Locate the cell with the specified text and output its [X, Y] center coordinate. 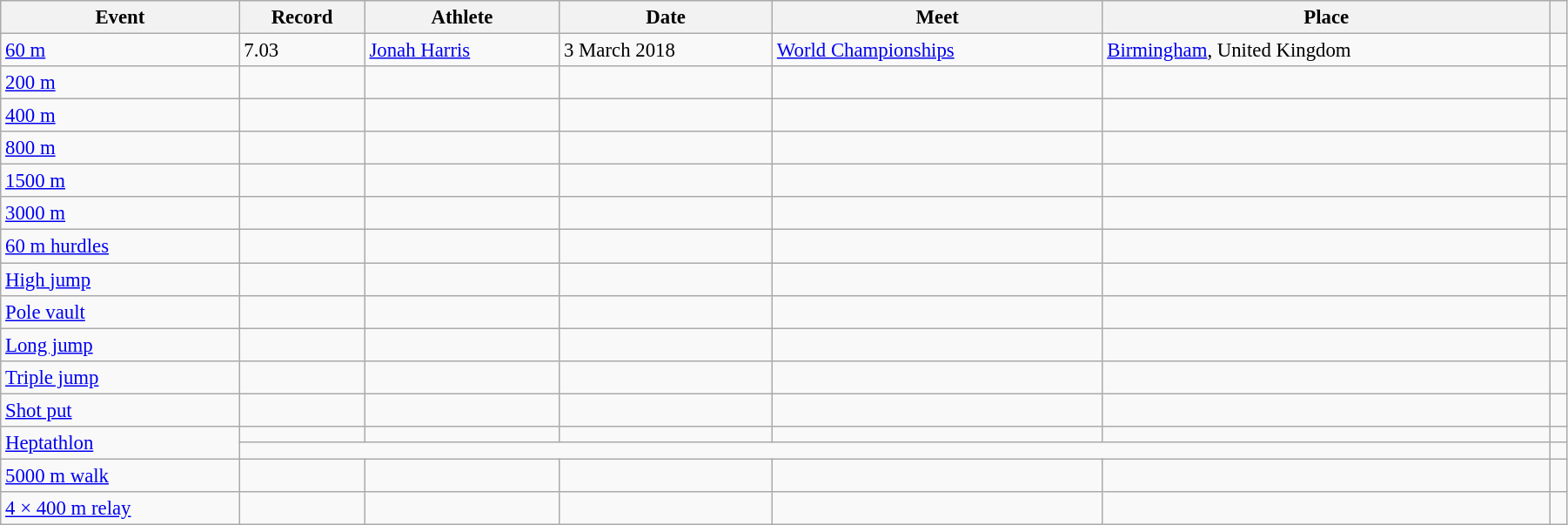
3 March 2018 [667, 50]
World Championships [938, 50]
Shot put [120, 410]
4 × 400 m relay [120, 508]
200 m [120, 83]
Record [302, 17]
Event [120, 17]
5000 m walk [120, 475]
Date [667, 17]
Heptathlon [120, 443]
60 m [120, 50]
7.03 [302, 50]
400 m [120, 116]
1500 m [120, 181]
Jonah Harris [462, 50]
3000 m [120, 213]
60 m hurdles [120, 246]
800 m [120, 148]
Place [1326, 17]
Birmingham, United Kingdom [1326, 50]
Triple jump [120, 377]
High jump [120, 279]
Meet [938, 17]
Long jump [120, 345]
Athlete [462, 17]
Pole vault [120, 312]
